Return [x, y] of the center of cell containing provided text 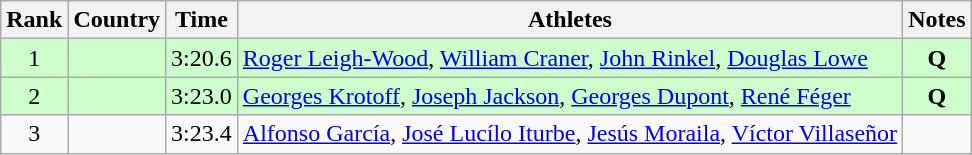
Georges Krotoff, Joseph Jackson, Georges Dupont, René Féger [570, 96]
Alfonso García, José Lucílo Iturbe, Jesús Moraila, Víctor Villaseñor [570, 134]
Rank [34, 20]
Country [117, 20]
3 [34, 134]
3:20.6 [202, 58]
2 [34, 96]
Notes [937, 20]
3:23.0 [202, 96]
3:23.4 [202, 134]
Time [202, 20]
1 [34, 58]
Roger Leigh-Wood, William Craner, John Rinkel, Douglas Lowe [570, 58]
Athletes [570, 20]
